Output the [X, Y] coordinate of the center of the cell containing the given text.  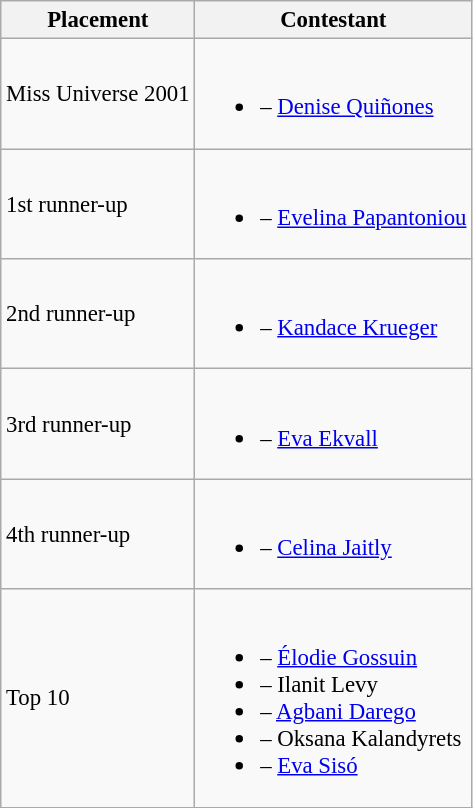
Miss Universe 2001 [98, 94]
– Evelina Papantoniou [334, 204]
4th runner-up [98, 534]
2nd runner-up [98, 314]
Top 10 [98, 698]
Contestant [334, 20]
1st runner-up [98, 204]
– Kandace Krueger [334, 314]
– Celina Jaitly [334, 534]
– Élodie Gossuin – Ilanit Levy – Agbani Darego – Oksana Kalandyrets – Eva Sisó [334, 698]
– Eva Ekvall [334, 424]
Placement [98, 20]
3rd runner-up [98, 424]
– Denise Quiñones [334, 94]
